Scan for the cell matching the given text and deliver its [X, Y] coordinate at center. 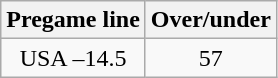
USA –14.5 [74, 58]
57 [210, 58]
Over/under [210, 20]
Pregame line [74, 20]
